Locate the cell with the specified text and output its [X, Y] center coordinate. 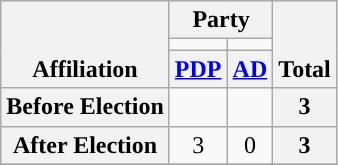
AD [250, 69]
Party [220, 20]
0 [250, 145]
Affiliation [86, 44]
After Election [86, 145]
Total [305, 44]
PDP [198, 69]
Before Election [86, 107]
